Find where the given text appears and provide that cell's center as [x, y] coordinate. 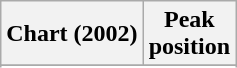
Chart (2002) [72, 34]
Peakposition [189, 34]
